Extract the [X, Y] coordinate from the center of the cell holding the provided text.  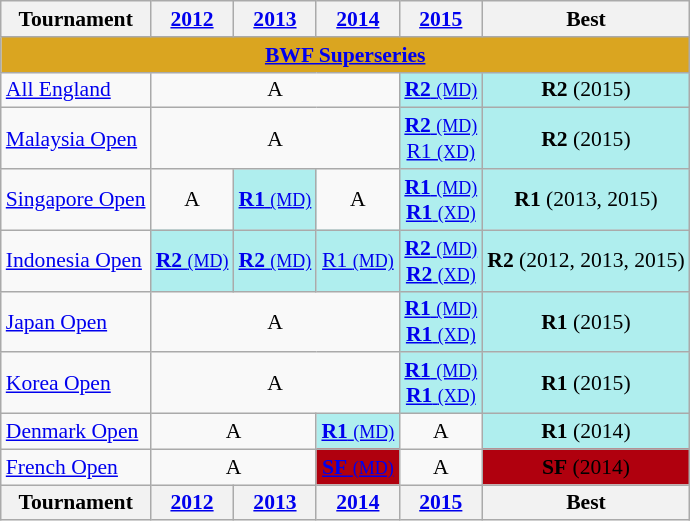
Japan Open [76, 322]
Malaysia Open [76, 138]
R2 (MD) R1 (XD) [440, 138]
French Open [76, 467]
Singapore Open [76, 200]
Denmark Open [76, 432]
Indonesia Open [76, 260]
Korea Open [76, 384]
R1 (2014) [586, 432]
BWF Superseries [346, 55]
SF (2014) [586, 467]
All England [76, 90]
SF (MD) [358, 467]
R2 (MD) R2 (XD) [440, 260]
R2 (2012, 2013, 2015) [586, 260]
R1 (2013, 2015) [586, 200]
